Pinpoint the cell where the given text exists, returning its (x, y) midpoint coordinate. 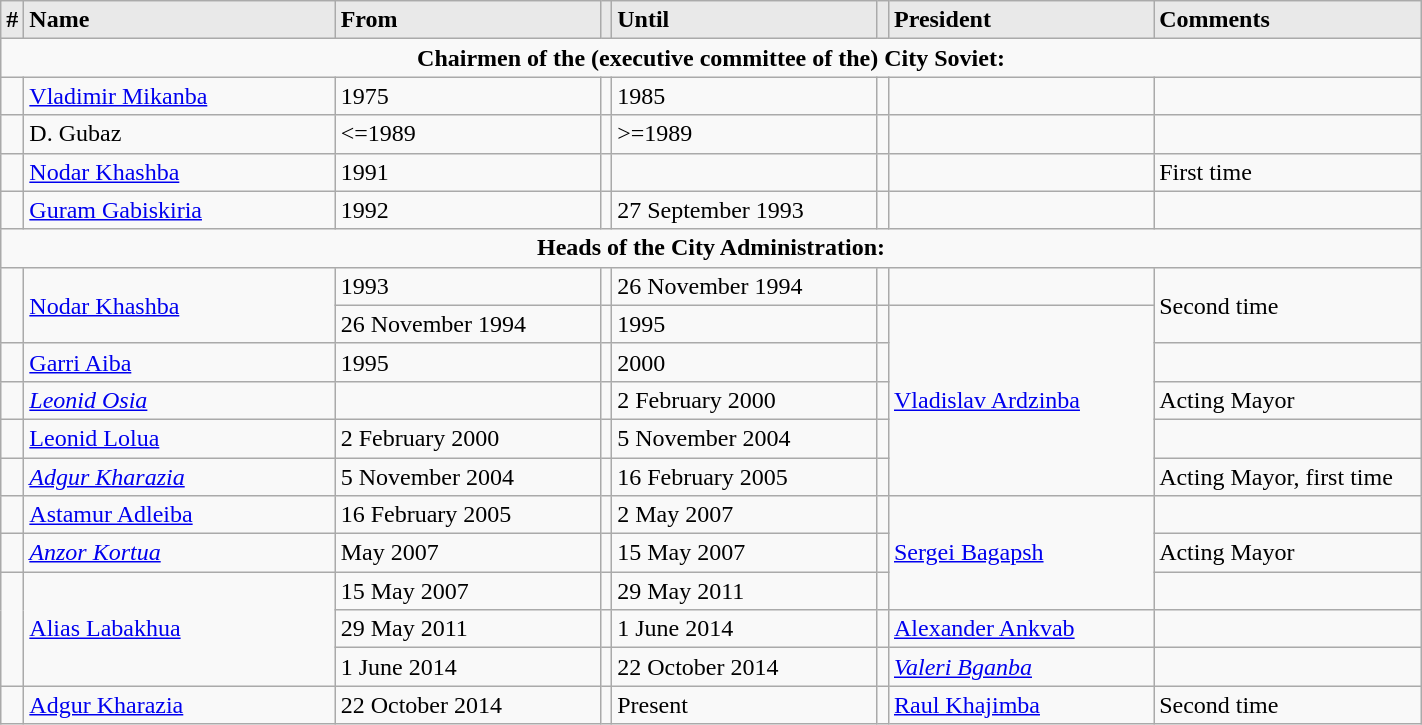
Guram Gabiskiria (180, 210)
Name (180, 20)
First time (1288, 172)
Present (745, 705)
Alias Labakhua (180, 629)
Leonid Osia (180, 400)
From (468, 20)
Garri Aiba (180, 362)
D. Gubaz (180, 134)
Comments (1288, 20)
Valeri Bganba (1020, 667)
2 May 2007 (745, 515)
Astamur Adleiba (180, 515)
1991 (468, 172)
>=1989 (745, 134)
<=1989 (468, 134)
Sergei Bagapsh (1020, 553)
Raul Khajimba (1020, 705)
Until (745, 20)
Leonid Lolua (180, 438)
27 September 1993 (745, 210)
Alexander Ankvab (1020, 629)
2000 (745, 362)
Heads of the City Administration: (711, 248)
# (12, 20)
Vladislav Ardzinba (1020, 400)
President (1020, 20)
Vladimir Mikanba (180, 96)
Acting Mayor, first time (1288, 477)
1992 (468, 210)
May 2007 (468, 553)
1985 (745, 96)
Anzor Kortua (180, 553)
Chairmen of the (executive committee of the) City Soviet: (711, 58)
1993 (468, 286)
1975 (468, 96)
